Find where the given text appears and provide that cell's center as [X, Y] coordinate. 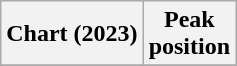
Peakposition [189, 34]
Chart (2023) [72, 34]
